Identify which cell holds the provided text, then report its (X, Y) central coordinate. 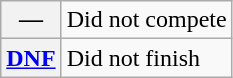
DNF (31, 58)
— (31, 20)
Did not finish (146, 58)
Did not compete (146, 20)
